Detect which cell encompasses the target text, then output its (X, Y) center coordinate. 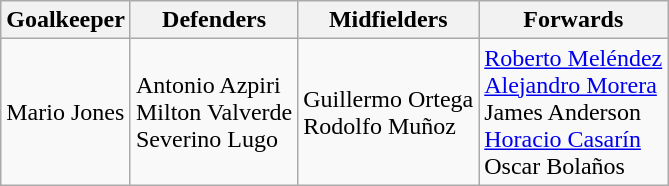
Forwards (574, 20)
Mario Jones (66, 112)
Guillermo Ortega Rodolfo Muñoz (388, 112)
Midfielders (388, 20)
Goalkeeper (66, 20)
Antonio Azpiri Milton Valverde Severino Lugo (214, 112)
Roberto Meléndez Alejandro Morera James Anderson Horacio Casarín Oscar Bolaños (574, 112)
Defenders (214, 20)
